From the cell containing the given text, extract its center point as [X, Y] coordinate. 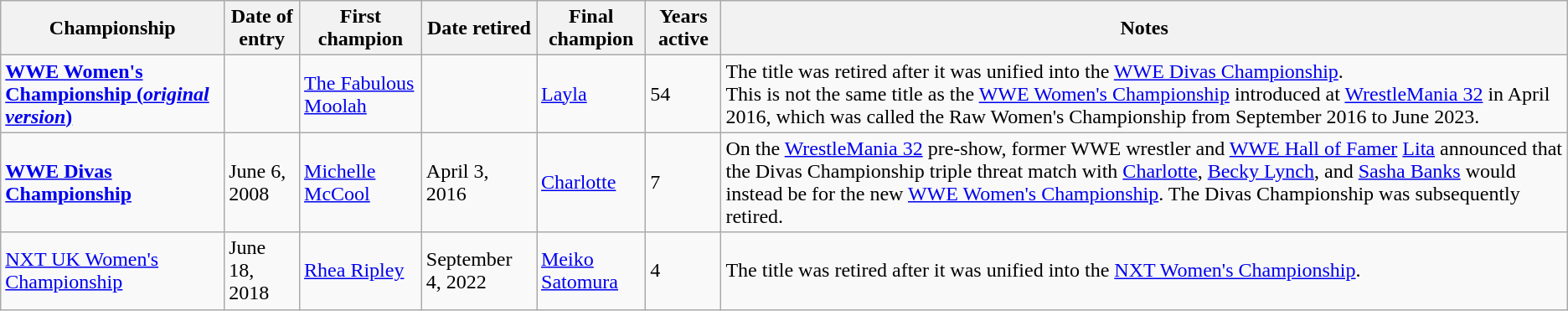
Layla [591, 94]
4 [683, 271]
WWE Women's Championship (original version) [112, 94]
Championship [112, 29]
September 4, 2022 [479, 271]
Rhea Ripley [361, 271]
The Fabulous Moolah [361, 94]
June 6, 2008 [262, 183]
NXT UK Women's Championship [112, 271]
WWE Divas Championship [112, 183]
54 [683, 94]
Michelle McCool [361, 183]
Charlotte [591, 183]
Date of entry [262, 29]
7 [683, 183]
First champion [361, 29]
Years active [683, 29]
The title was retired after it was unified into the NXT Women's Championship. [1144, 271]
Notes [1144, 29]
April 3, 2016 [479, 183]
Final champion [591, 29]
June 18, 2018 [262, 271]
Meiko Satomura [591, 271]
Date retired [479, 29]
